Capture the cell that displays the provided text and extract its [X, Y] central coordinate. 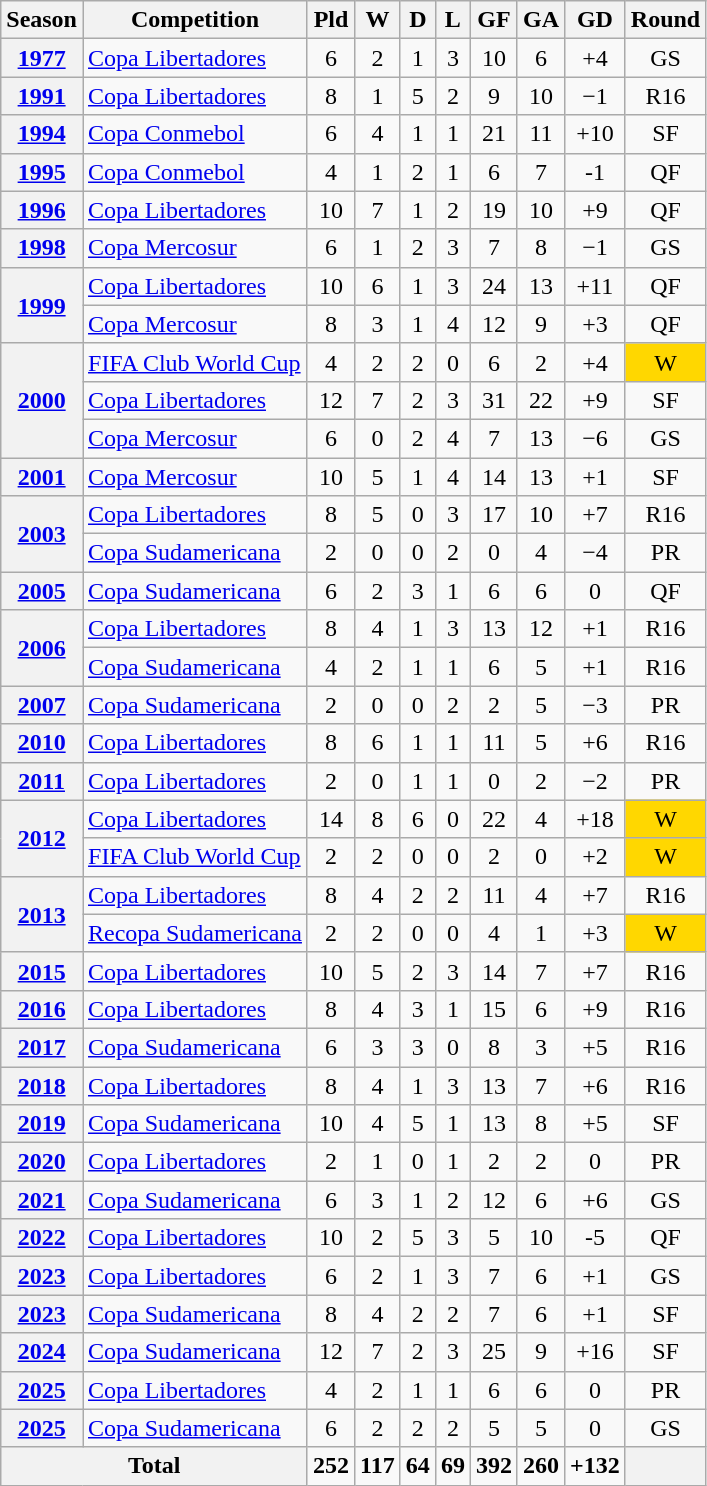
+16 [596, 1352]
24 [494, 286]
Pld [330, 20]
2007 [42, 705]
−4 [596, 553]
21 [494, 134]
L [452, 20]
252 [330, 1466]
D [418, 20]
+132 [596, 1466]
2011 [42, 781]
−3 [596, 705]
2000 [42, 400]
64 [418, 1466]
2019 [42, 1124]
17 [494, 515]
1999 [42, 305]
+10 [596, 134]
117 [378, 1466]
+18 [596, 819]
1995 [42, 172]
19 [494, 210]
Total [154, 1466]
-5 [596, 1238]
260 [540, 1466]
1998 [42, 248]
−2 [596, 781]
1991 [42, 96]
2018 [42, 1085]
69 [452, 1466]
31 [494, 400]
2003 [42, 534]
15 [494, 1009]
Round [665, 20]
Season [42, 20]
2020 [42, 1162]
1994 [42, 134]
−6 [596, 438]
Competition [194, 20]
2006 [42, 648]
GA [540, 20]
Recopa Sudamericana [194, 933]
2010 [42, 743]
2024 [42, 1352]
392 [494, 1466]
2015 [42, 971]
GD [596, 20]
-1 [596, 172]
2022 [42, 1238]
1996 [42, 210]
2021 [42, 1200]
GF [494, 20]
+11 [596, 286]
2001 [42, 477]
2005 [42, 591]
2013 [42, 914]
2017 [42, 1047]
1977 [42, 58]
25 [494, 1352]
2012 [42, 838]
+2 [596, 857]
2016 [42, 1009]
